Output the [X, Y] coordinate of the center of the cell containing the given text.  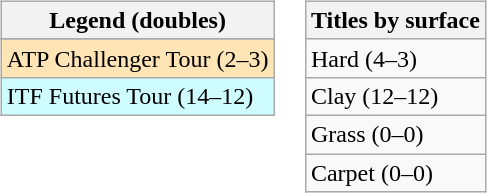
Titles by surface [395, 20]
Clay (12–12) [395, 96]
ATP Challenger Tour (2–3) [138, 58]
Carpet (0–0) [395, 173]
Hard (4–3) [395, 58]
Legend (doubles) [138, 20]
ITF Futures Tour (14–12) [138, 96]
Grass (0–0) [395, 134]
